Output the [x, y] coordinate of the center of the cell containing the given text.  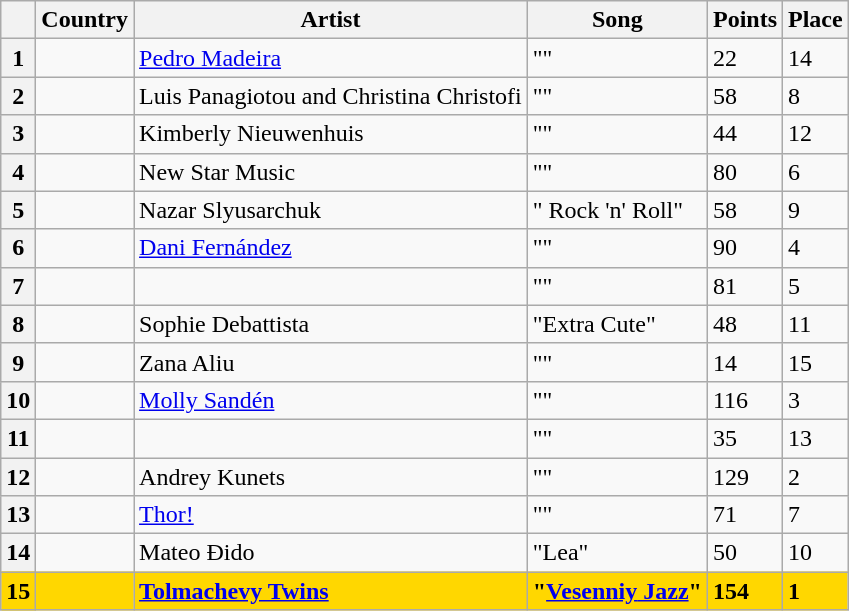
129 [744, 477]
Thor! [331, 515]
80 [744, 172]
Dani Fernández [331, 248]
Country [85, 20]
Zana Aliu [331, 362]
Kimberly Nieuwenhuis [331, 134]
Points [744, 20]
Molly Sandén [331, 400]
Nazar Slyusarchuk [331, 210]
Sophie Debattista [331, 324]
New Star Music [331, 172]
Pedro Madeira [331, 58]
"Extra Cute" [617, 324]
35 [744, 438]
"Lea" [617, 553]
81 [744, 286]
50 [744, 553]
71 [744, 515]
Tolmachevy Twins [331, 591]
154 [744, 591]
Place [816, 20]
Luis Panagiotou and Christina Christofi [331, 96]
44 [744, 134]
22 [744, 58]
116 [744, 400]
Song [617, 20]
" Rock 'n' Roll" [617, 210]
48 [744, 324]
Andrey Kunets [331, 477]
90 [744, 248]
"Vesenniy Jazz" [617, 591]
Artist [331, 20]
Mateo Đido [331, 553]
